Output the [X, Y] coordinate of the center of the cell containing the given text.  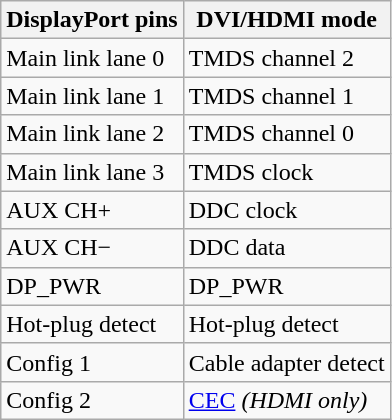
TMDS clock [286, 172]
Main link lane 2 [92, 134]
Main link lane 1 [92, 96]
Config 1 [92, 362]
AUX CH+ [92, 210]
AUX CH− [92, 248]
DVI/HDMI mode [286, 20]
TMDS channel 0 [286, 134]
TMDS channel 2 [286, 58]
TMDS channel 1 [286, 96]
DisplayPort pins [92, 20]
DDC data [286, 248]
CEC (HDMI only) [286, 400]
Cable adapter detect [286, 362]
DDC clock [286, 210]
Main link lane 0 [92, 58]
Main link lane 3 [92, 172]
Config 2 [92, 400]
